Detect which cell encompasses the target text, then output its [X, Y] center coordinate. 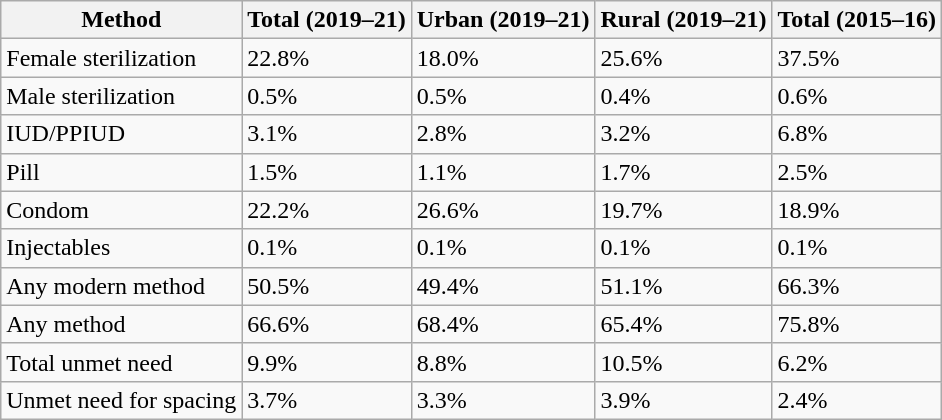
18.9% [857, 210]
6.2% [857, 362]
2.5% [857, 172]
65.4% [684, 324]
9.9% [327, 362]
18.0% [503, 58]
19.7% [684, 210]
2.8% [503, 134]
IUD/PPIUD [122, 134]
1.1% [503, 172]
Method [122, 20]
Injectables [122, 248]
51.1% [684, 286]
1.7% [684, 172]
Any method [122, 324]
0.6% [857, 96]
Male sterilization [122, 96]
Rural (2019–21) [684, 20]
Condom [122, 210]
68.4% [503, 324]
Pill [122, 172]
Total (2019–21) [327, 20]
Any modern method [122, 286]
3.1% [327, 134]
25.6% [684, 58]
Total (2015–16) [857, 20]
Urban (2019–21) [503, 20]
1.5% [327, 172]
26.6% [503, 210]
Female sterilization [122, 58]
50.5% [327, 286]
2.4% [857, 400]
3.7% [327, 400]
49.4% [503, 286]
37.5% [857, 58]
3.2% [684, 134]
10.5% [684, 362]
22.8% [327, 58]
75.8% [857, 324]
66.3% [857, 286]
3.9% [684, 400]
66.6% [327, 324]
22.2% [327, 210]
8.8% [503, 362]
6.8% [857, 134]
3.3% [503, 400]
Total unmet need [122, 362]
Unmet need for spacing [122, 400]
0.4% [684, 96]
